Identify which cell holds the provided text, then report its [X, Y] central coordinate. 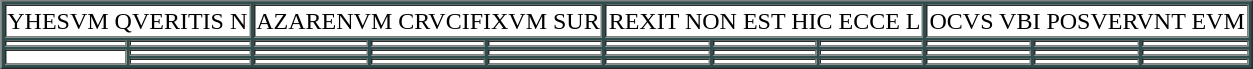
REXIT NON EST HIC ECCE L [765, 20]
YHESVM QVERITIS N [127, 20]
AZARENVM CRVCIFIXVM SUR [428, 20]
OCVS VBI POSVERVNT EVM [1086, 20]
